Capture the cell that displays the provided text and extract its (X, Y) central coordinate. 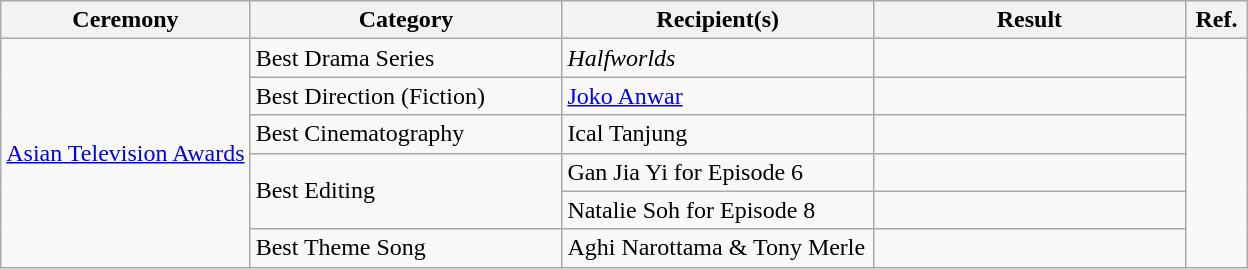
Gan Jia Yi for Episode 6 (718, 172)
Best Direction (Fiction) (406, 96)
Result (1030, 20)
Best Drama Series (406, 58)
Joko Anwar (718, 96)
Ref. (1216, 20)
Halfworlds (718, 58)
Asian Television Awards (126, 153)
Ical Tanjung (718, 134)
Category (406, 20)
Natalie Soh for Episode 8 (718, 210)
Recipient(s) (718, 20)
Ceremony (126, 20)
Aghi Narottama & Tony Merle (718, 248)
Best Editing (406, 191)
Best Theme Song (406, 248)
Best Cinematography (406, 134)
